Find where the given text appears and provide that cell's center as (X, Y) coordinate. 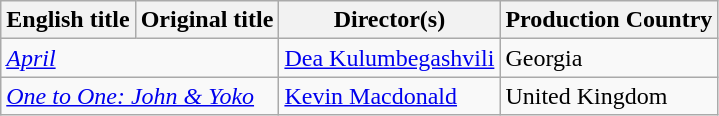
Georgia (609, 58)
Production Country (609, 20)
Dea Kulumbegashvili (390, 58)
Kevin Macdonald (390, 96)
United Kingdom (609, 96)
Director(s) (390, 20)
One to One: John & Yoko (140, 96)
English title (68, 20)
April (140, 58)
Original title (207, 20)
